For the text-containing cell, return its midpoint in (x, y) coordinate format. 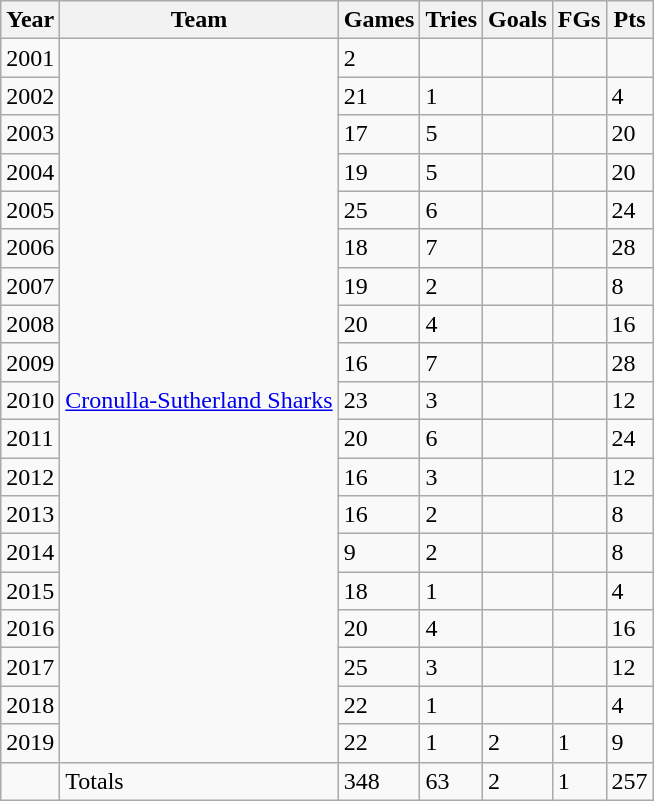
2007 (30, 286)
2002 (30, 96)
Totals (199, 781)
2005 (30, 210)
2010 (30, 400)
21 (379, 96)
Cronulla-Sutherland Sharks (199, 400)
2012 (30, 477)
2018 (30, 705)
Pts (630, 20)
2003 (30, 134)
2013 (30, 515)
Team (199, 20)
2001 (30, 58)
2017 (30, 667)
Games (379, 20)
2014 (30, 553)
Year (30, 20)
2016 (30, 629)
2019 (30, 743)
2015 (30, 591)
FGs (579, 20)
23 (379, 400)
257 (630, 781)
2011 (30, 438)
348 (379, 781)
2004 (30, 172)
2008 (30, 324)
2009 (30, 362)
Goals (518, 20)
17 (379, 134)
2006 (30, 248)
Tries (452, 20)
63 (452, 781)
